Search for the cell housing the specified text and yield its (x, y) center coordinate. 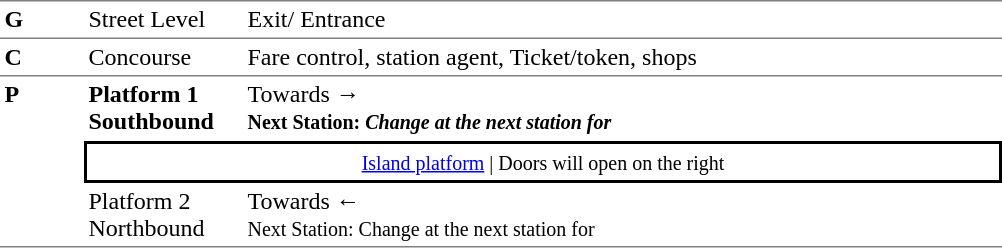
Towards ← Next Station: Change at the next station for (622, 215)
Platform 1Southbound (164, 108)
Street Level (164, 20)
Platform 2Northbound (164, 215)
G (42, 20)
Concourse (164, 58)
C (42, 58)
Exit/ Entrance (622, 20)
Fare control, station agent, Ticket/token, shops (622, 58)
P (42, 162)
Towards → Next Station: Change at the next station for (622, 108)
Island platform | Doors will open on the right (543, 162)
